Identify which cell holds the provided text, then report its (x, y) central coordinate. 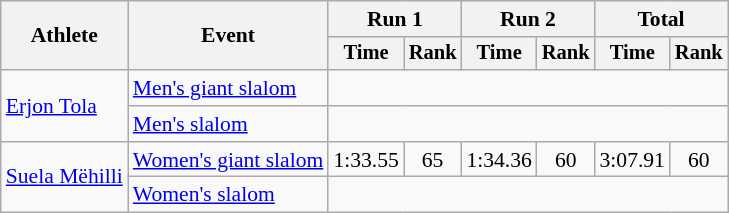
Men's giant slalom (228, 88)
Run 1 (394, 19)
3:07.91 (632, 160)
Run 2 (528, 19)
Total (660, 19)
Suela Mëhilli (64, 178)
Erjon Tola (64, 106)
Men's slalom (228, 124)
Women's slalom (228, 195)
1:33.55 (366, 160)
Women's giant slalom (228, 160)
Event (228, 36)
Athlete (64, 36)
1:34.36 (498, 160)
65 (433, 160)
